Locate the cell with the specified text and output its [x, y] center coordinate. 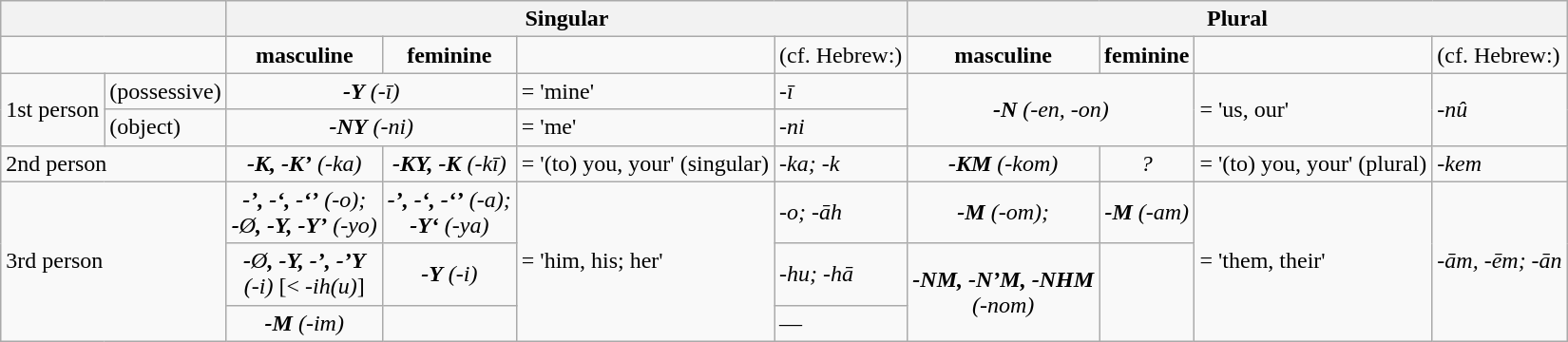
-ām, -ēm; -ān [1500, 261]
-hu; -hā [840, 274]
(object) [165, 127]
= 'us, our' [1313, 109]
-KM (-kom) [1004, 163]
-nû [1500, 109]
-ī [840, 91]
= '(to) you, your' (singular) [644, 163]
= '(to) you, your' (plural) [1313, 163]
= 'them, their' [1313, 261]
-KY, -K (-kī) [449, 163]
-NM, -N’M, -NHM (-nom) [1004, 293]
Singular [566, 19]
-Y (-ī) [371, 91]
-ni [840, 127]
-M (-am) [1147, 213]
-M (-im) [304, 323]
= 'mine' [644, 91]
-ka; -k [840, 163]
-kem [1500, 163]
-’, -‘, -‘’ (-a); -Y‘ (-ya) [449, 213]
— [840, 323]
-Ø, -Y, -’, -’Y (-i) [< -ih(u)] [304, 274]
? [1147, 163]
= 'me' [644, 127]
-’, -‘, -‘’ (-o);-Ø, -Y, -Y’ (-yo) [304, 213]
-K, -K’ (-ka) [304, 163]
(possessive) [165, 91]
= 'him, his; her' [644, 261]
-o; -āh [840, 213]
Plural [1237, 19]
-M (-om); [1004, 213]
-NY (-ni) [371, 127]
3rd person [114, 261]
1st person [53, 109]
-N (-en, -on) [1051, 109]
2nd person [114, 163]
-Y (-i) [449, 274]
